Find where the given text appears and provide that cell's center as [X, Y] coordinate. 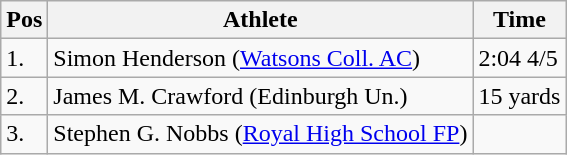
Pos [24, 20]
2. [24, 96]
1. [24, 58]
James M. Crawford (Edinburgh Un.) [260, 96]
Simon Henderson (Watsons Coll. AC) [260, 58]
Time [520, 20]
3. [24, 134]
Athlete [260, 20]
Stephen G. Nobbs (Royal High School FP) [260, 134]
2:04 4/5 [520, 58]
15 yards [520, 96]
